Return [X, Y] of the center of cell containing provided text 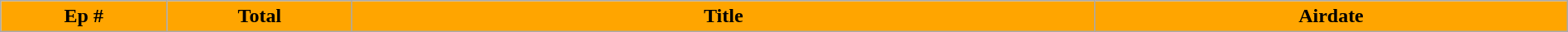
Title [724, 16]
Ep # [84, 16]
Total [260, 16]
Airdate [1331, 16]
